Pinpoint the cell where the given text exists, returning its [x, y] midpoint coordinate. 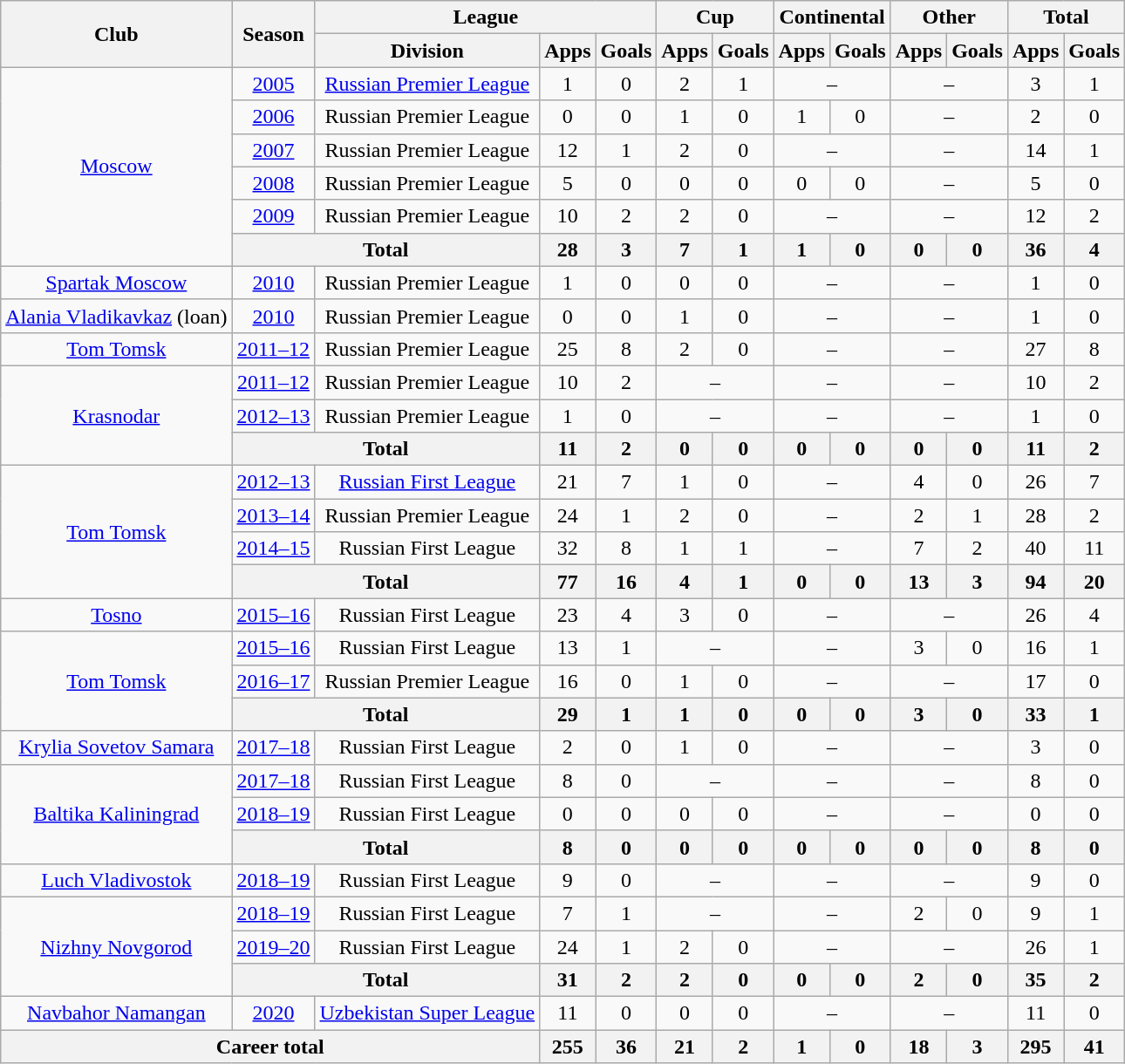
20 [1094, 582]
Krasnodar [117, 415]
Luch Vladivostok [117, 880]
2006 [274, 117]
31 [568, 980]
Uzbekistan Super League [427, 1013]
32 [568, 549]
14 [1035, 150]
Club [117, 34]
2020 [274, 1013]
255 [568, 1047]
29 [568, 714]
23 [568, 615]
2007 [274, 150]
League [486, 17]
41 [1094, 1047]
2019–20 [274, 946]
17 [1035, 681]
Alania Vladikavkaz (loan) [117, 316]
Moscow [117, 167]
Tosno [117, 615]
Career total [270, 1047]
18 [918, 1047]
Division [427, 51]
2009 [274, 216]
Continental [832, 17]
2008 [274, 183]
Nizhny Novgorod [117, 946]
35 [1035, 980]
25 [568, 349]
2014–15 [274, 549]
77 [568, 582]
27 [1035, 349]
Spartak Moscow [117, 283]
33 [1035, 714]
295 [1035, 1047]
Cup [715, 17]
Season [274, 34]
94 [1035, 582]
Krylia Sovetov Samara [117, 747]
2005 [274, 84]
2013–14 [274, 515]
Baltika Kaliningrad [117, 814]
40 [1035, 549]
2016–17 [274, 681]
Navbahor Namangan [117, 1013]
Other [949, 17]
